Output the [x, y] coordinate of the center of the cell containing the given text.  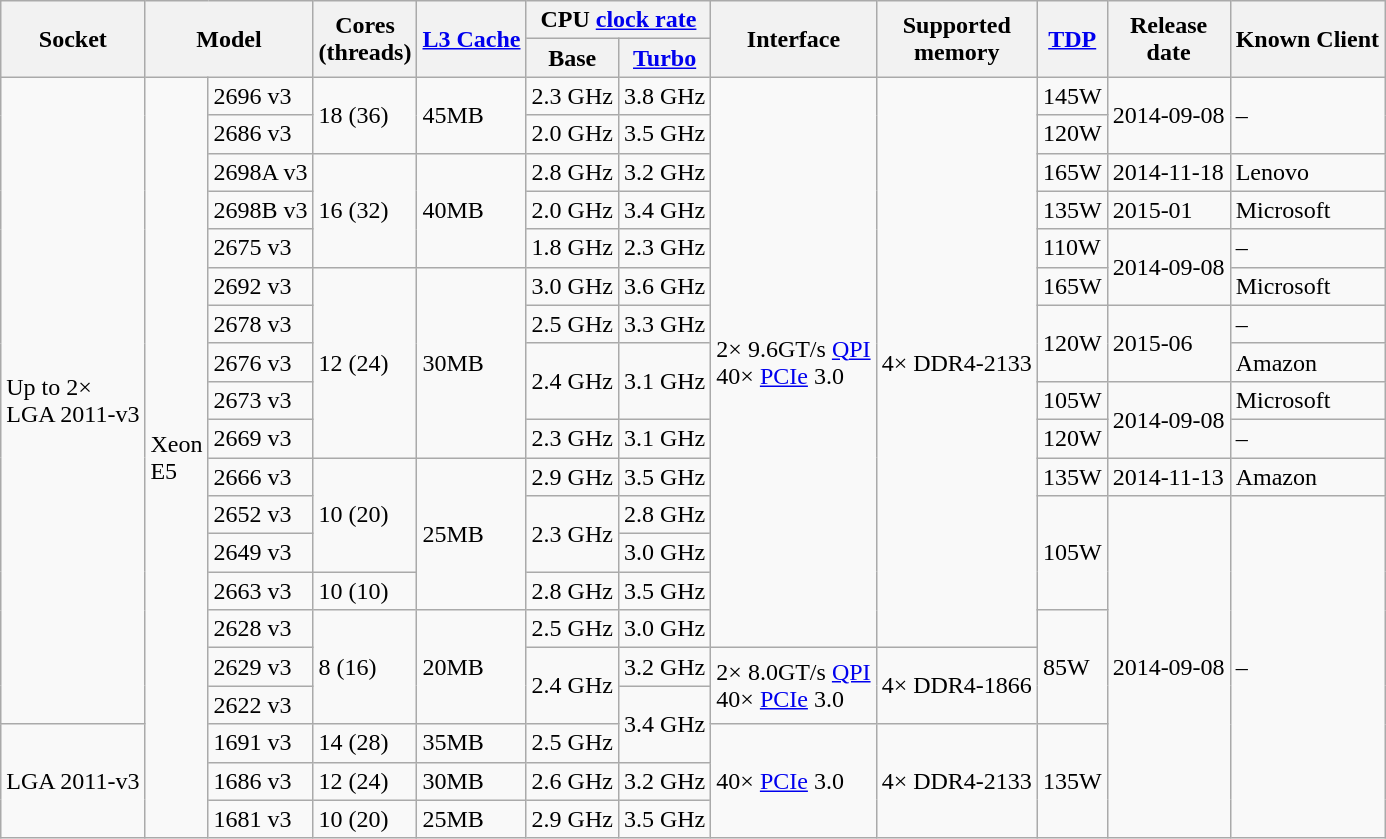
2652 v3 [260, 515]
18 (36) [365, 115]
Model [229, 39]
Lenovo [1307, 172]
XeonE5 [176, 458]
Interface [794, 39]
Releasedate [1168, 39]
40MB [472, 210]
2014-11-13 [1168, 477]
110W [1072, 248]
2015-01 [1168, 210]
3.8 GHz [664, 96]
20MB [472, 667]
LGA 2011-v3 [73, 781]
85W [1072, 667]
1686 v3 [260, 781]
45MB [472, 115]
2649 v3 [260, 553]
4× DDR4-1866 [956, 686]
3.3 GHz [664, 324]
2676 v3 [260, 362]
Up to 2×LGA 2011-v3 [73, 400]
2696 v3 [260, 96]
2× 8.0GT/s QPI40× PCIe 3.0 [794, 686]
2015-06 [1168, 343]
2698A v3 [260, 172]
Turbo [664, 58]
145W [1072, 96]
40× PCIe 3.0 [794, 781]
10 (10) [365, 591]
1691 v3 [260, 743]
1681 v3 [260, 819]
CPU clock rate [618, 20]
2698B v3 [260, 210]
2629 v3 [260, 667]
2666 v3 [260, 477]
Cores(threads) [365, 39]
2692 v3 [260, 286]
2× 9.6GT/s QPI40× PCIe 3.0 [794, 362]
Supportedmemory [956, 39]
Known Client [1307, 39]
14 (28) [365, 743]
2669 v3 [260, 438]
1.8 GHz [572, 248]
3.6 GHz [664, 286]
2014-11-18 [1168, 172]
Base [572, 58]
2622 v3 [260, 705]
TDP [1072, 39]
2663 v3 [260, 591]
2675 v3 [260, 248]
2686 v3 [260, 134]
2673 v3 [260, 400]
35MB [472, 743]
L3 Cache [472, 39]
Socket [73, 39]
16 (32) [365, 210]
2.6 GHz [572, 781]
2678 v3 [260, 324]
2628 v3 [260, 629]
8 (16) [365, 667]
